Extract the (x, y) coordinate from the center of the cell holding the provided text.  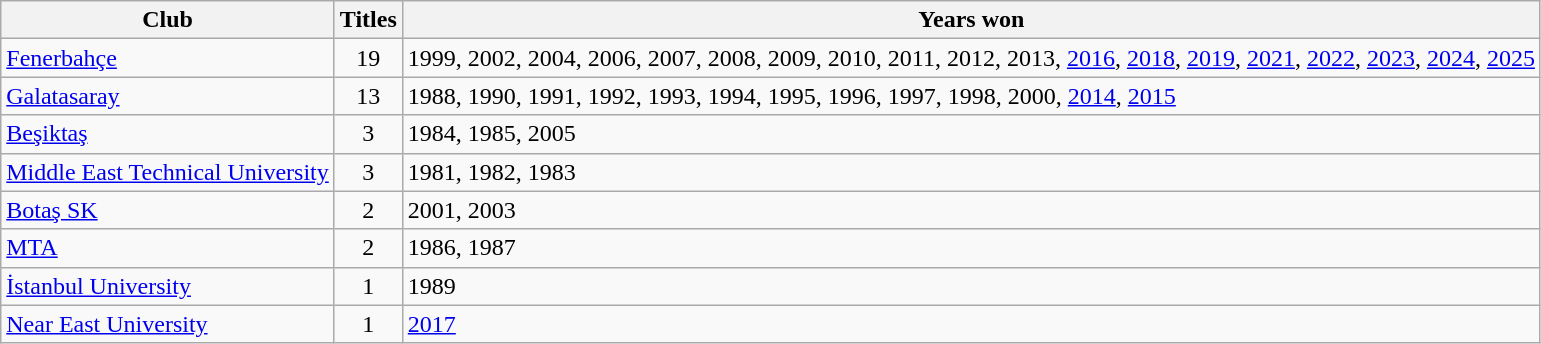
Botaş SK (168, 210)
Years won (971, 20)
Fenerbahçe (168, 58)
1989 (971, 286)
1984, 1985, 2005 (971, 134)
Galatasaray (168, 96)
Beşiktaş (168, 134)
Club (168, 20)
2017 (971, 324)
19 (368, 58)
2001, 2003 (971, 210)
İstanbul University (168, 286)
13 (368, 96)
Titles (368, 20)
1988, 1990, 1991, 1992, 1993, 1994, 1995, 1996, 1997, 1998, 2000, 2014, 2015 (971, 96)
Near East University (168, 324)
1999, 2002, 2004, 2006, 2007, 2008, 2009, 2010, 2011, 2012, 2013, 2016, 2018, 2019, 2021, 2022, 2023, 2024, 2025 (971, 58)
Middle East Technical University (168, 172)
1981, 1982, 1983 (971, 172)
MTA (168, 248)
1986, 1987 (971, 248)
